Extract the (X, Y) coordinate from the center of the cell holding the provided text.  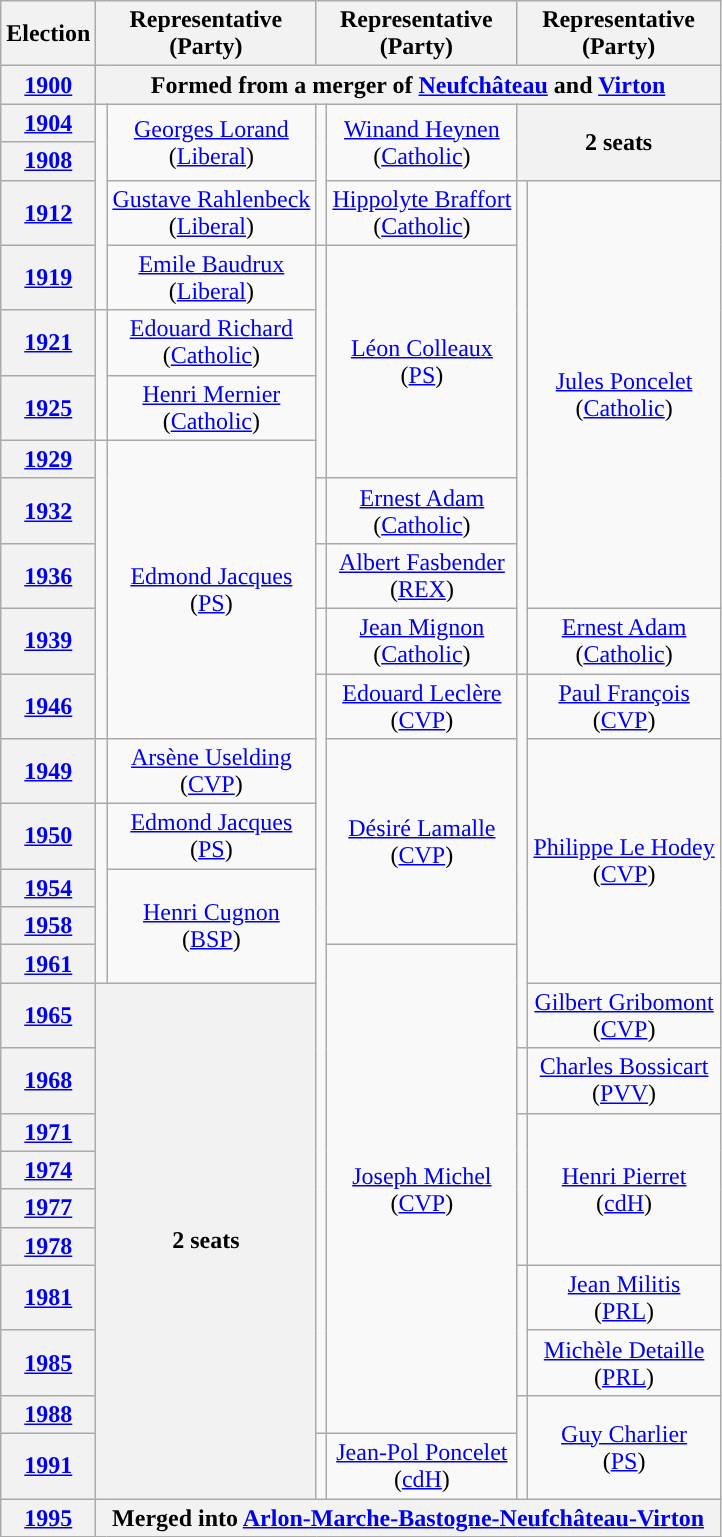
1950 (48, 836)
Henri Pierret(cdH) (624, 1189)
1904 (48, 123)
Hippolyte Braffort(Catholic) (422, 212)
Paul François(CVP) (624, 706)
1912 (48, 212)
Henri Cugnon(BSP) (212, 926)
1978 (48, 1246)
Guy Charlier(PS) (624, 1446)
Election (48, 34)
1946 (48, 706)
1954 (48, 888)
Emile Baudrux(Liberal) (212, 278)
1988 (48, 1414)
Jean-Pol Poncelet(cdH) (422, 1466)
1985 (48, 1362)
Merged into Arlon-Marche-Bastogne-Neufchâteau-Virton (408, 1517)
1981 (48, 1298)
1936 (48, 576)
1932 (48, 510)
1971 (48, 1132)
1929 (48, 459)
Gilbert Gribomont(CVP) (624, 1016)
Gustave Rahlenbeck(Liberal) (212, 212)
Jules Poncelet(Catholic) (624, 394)
Charles Bossicart(PVV) (624, 1080)
1939 (48, 640)
1919 (48, 278)
1958 (48, 926)
1961 (48, 964)
Edouard Leclère(CVP) (422, 706)
Edouard Richard(Catholic) (212, 342)
1991 (48, 1466)
1965 (48, 1016)
Léon Colleaux(PS) (422, 362)
1908 (48, 161)
Formed from a merger of Neufchâteau and Virton (408, 85)
Jean Militis(PRL) (624, 1298)
1925 (48, 408)
Arsène Uselding(CVP) (212, 772)
1949 (48, 772)
1968 (48, 1080)
1977 (48, 1208)
Désiré Lamalle(CVP) (422, 842)
1921 (48, 342)
1995 (48, 1517)
1900 (48, 85)
Philippe Le Hodey(CVP) (624, 861)
Georges Lorand(Liberal) (212, 142)
Winand Heynen(Catholic) (422, 142)
Michèle Detaille(PRL) (624, 1362)
Henri Mernier(Catholic) (212, 408)
Jean Mignon(Catholic) (422, 640)
Joseph Michel(CVP) (422, 1190)
Albert Fasbender(REX) (422, 576)
1974 (48, 1170)
